From the cell containing the given text, extract its center point as [x, y] coordinate. 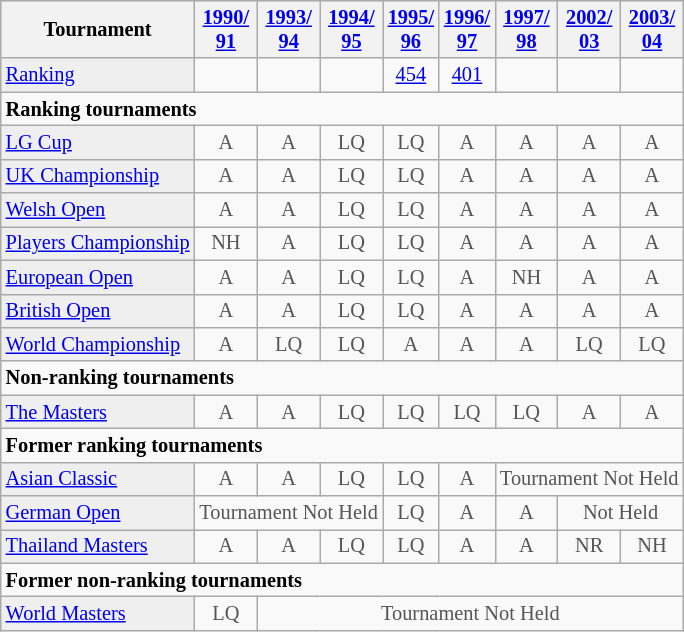
World Masters [98, 613]
Non-ranking tournaments [342, 378]
1996/97 [467, 29]
German Open [98, 513]
2003/04 [652, 29]
Former ranking tournaments [342, 445]
World Championship [98, 344]
1993/94 [288, 29]
401 [467, 75]
Thailand Masters [98, 546]
British Open [98, 311]
1997/98 [526, 29]
Welsh Open [98, 210]
NR [590, 546]
Tournament [98, 29]
The Masters [98, 412]
Players Championship [98, 243]
European Open [98, 277]
1994/95 [352, 29]
Not Held [621, 513]
Ranking [98, 75]
454 [411, 75]
1995/96 [411, 29]
Former non-ranking tournaments [342, 580]
1990/91 [226, 29]
2002/03 [590, 29]
Asian Classic [98, 479]
UK Championship [98, 176]
Ranking tournaments [342, 109]
LG Cup [98, 142]
